Detect which cell encompasses the target text, then output its (X, Y) center coordinate. 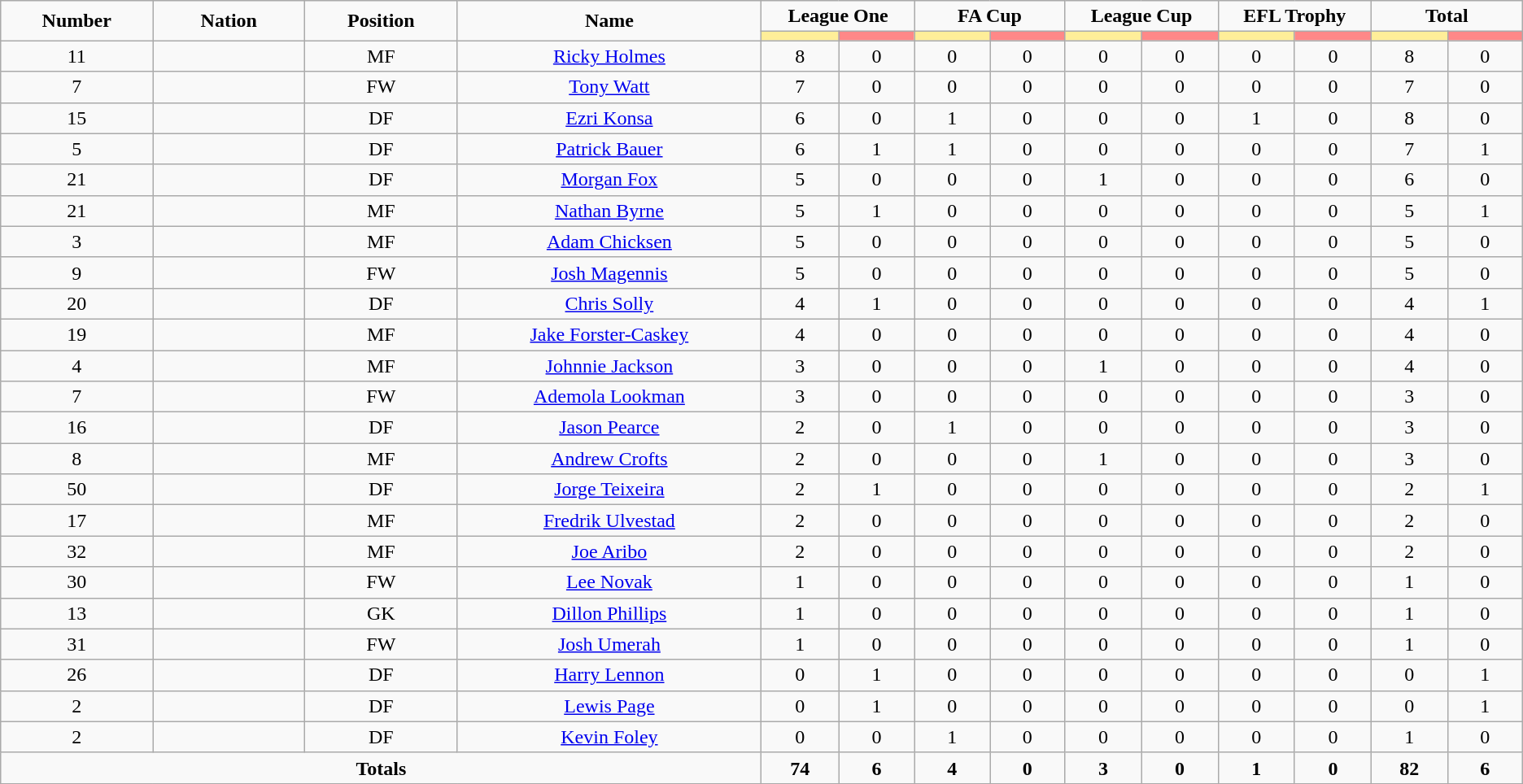
32 (76, 551)
Nation (229, 21)
Dillon Phillips (609, 613)
Josh Umerah (609, 644)
Fredrik Ulvestad (609, 520)
Totals (381, 768)
League Cup (1141, 16)
Nathan Byrne (609, 211)
Andrew Crofts (609, 459)
9 (76, 272)
Lee Novak (609, 582)
Number (76, 21)
Ricky Holmes (609, 56)
Joe Aribo (609, 551)
15 (76, 118)
Tony Watt (609, 87)
Patrick Bauer (609, 149)
Ezri Konsa (609, 118)
13 (76, 613)
Total (1447, 16)
GK (381, 613)
Name (609, 21)
Position (381, 21)
Jake Forster-Caskey (609, 334)
Kevin Foley (609, 737)
82 (1409, 768)
17 (76, 520)
Morgan Fox (609, 180)
EFL Trophy (1294, 16)
Harry Lennon (609, 675)
FA Cup (989, 16)
Chris Solly (609, 303)
Johnnie Jackson (609, 365)
League One (838, 16)
16 (76, 428)
11 (76, 56)
Adam Chicksen (609, 242)
31 (76, 644)
Ademola Lookman (609, 397)
19 (76, 334)
Josh Magennis (609, 272)
26 (76, 675)
20 (76, 303)
Jorge Teixeira (609, 490)
Lewis Page (609, 706)
Jason Pearce (609, 428)
50 (76, 490)
74 (801, 768)
30 (76, 582)
